Pinpoint the cell where the given text exists, returning its (X, Y) midpoint coordinate. 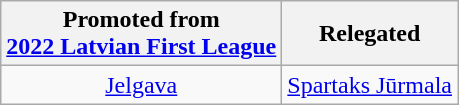
Spartaks Jūrmala (370, 85)
Promoted from2022 Latvian First League (142, 34)
Relegated (370, 34)
Jelgava (142, 85)
